Extract the (X, Y) coordinate from the center of the cell holding the provided text.  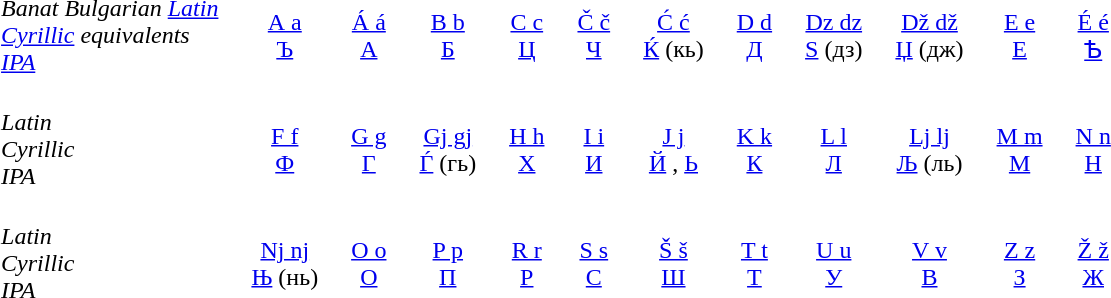
I iИ (594, 150)
M mМ (1020, 150)
H hХ (526, 150)
Lj ljЉ (ль) (929, 150)
F fФ (284, 150)
L lЛ (834, 150)
K kК (754, 150)
J jЙ , Ь (674, 150)
G gГ (368, 150)
Gj gjЃ (гь) (448, 150)
